Pinpoint the cell where the given text exists, returning its [x, y] midpoint coordinate. 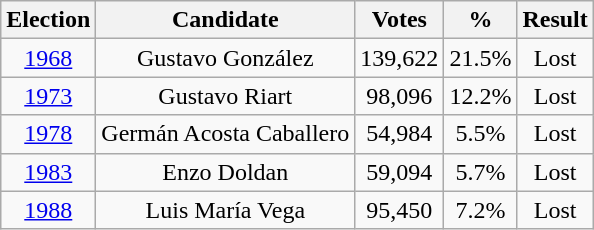
1983 [48, 172]
7.2% [480, 210]
Election [48, 20]
1988 [48, 210]
12.2% [480, 96]
Luis María Vega [226, 210]
54,984 [400, 134]
Gustavo Riart [226, 96]
95,450 [400, 210]
Result [555, 20]
59,094 [400, 172]
98,096 [400, 96]
21.5% [480, 58]
Votes [400, 20]
1968 [48, 58]
% [480, 20]
5.5% [480, 134]
139,622 [400, 58]
1973 [48, 96]
1978 [48, 134]
Germán Acosta Caballero [226, 134]
Gustavo González [226, 58]
Enzo Doldan [226, 172]
Candidate [226, 20]
5.7% [480, 172]
